Output the (X, Y) coordinate of the center of the cell containing the given text.  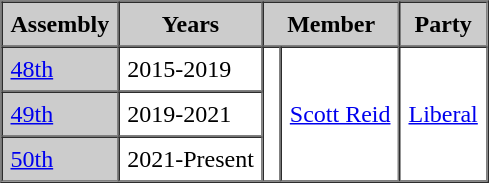
Scott Reid (340, 114)
Liberal (442, 114)
Party (442, 24)
2021-Present (190, 158)
49th (60, 114)
Member (332, 24)
Years (190, 24)
Assembly (60, 24)
2015-2019 (190, 68)
48th (60, 68)
2019-2021 (190, 114)
50th (60, 158)
